Output the [x, y] coordinate of the center of the cell containing the given text.  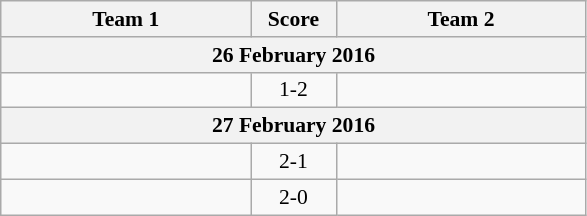
1-2 [294, 90]
Team 2 [461, 19]
2-0 [294, 197]
2-1 [294, 162]
Team 1 [126, 19]
Score [294, 19]
26 February 2016 [294, 55]
27 February 2016 [294, 126]
